Extract the [x, y] coordinate from the center of the cell holding the provided text.  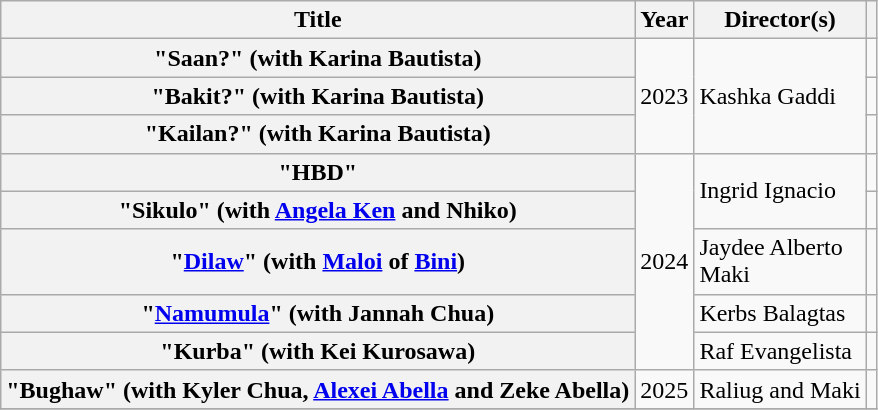
Year [664, 20]
"Kailan?" (with Karina Bautista) [318, 134]
Kerbs Balagtas [780, 313]
2024 [664, 262]
2025 [664, 389]
2023 [664, 96]
"Bakit?" (with Karina Bautista) [318, 96]
Ingrid Ignacio [780, 191]
Title [318, 20]
Raliug and Maki [780, 389]
Director(s) [780, 20]
"Namumula" (with Jannah Chua) [318, 313]
"Bughaw" (with Kyler Chua, Alexei Abella and Zeke Abella) [318, 389]
Jaydee AlbertoMaki [780, 262]
"Kurba" (with Kei Kurosawa) [318, 351]
"Dilaw" (with Maloi of Bini) [318, 262]
Raf Evangelista [780, 351]
Kashka Gaddi [780, 96]
"Saan?" (with Karina Bautista) [318, 58]
"Sikulo" (with Angela Ken and Nhiko) [318, 210]
"HBD" [318, 172]
